Return [X, Y] of the center of cell containing provided text 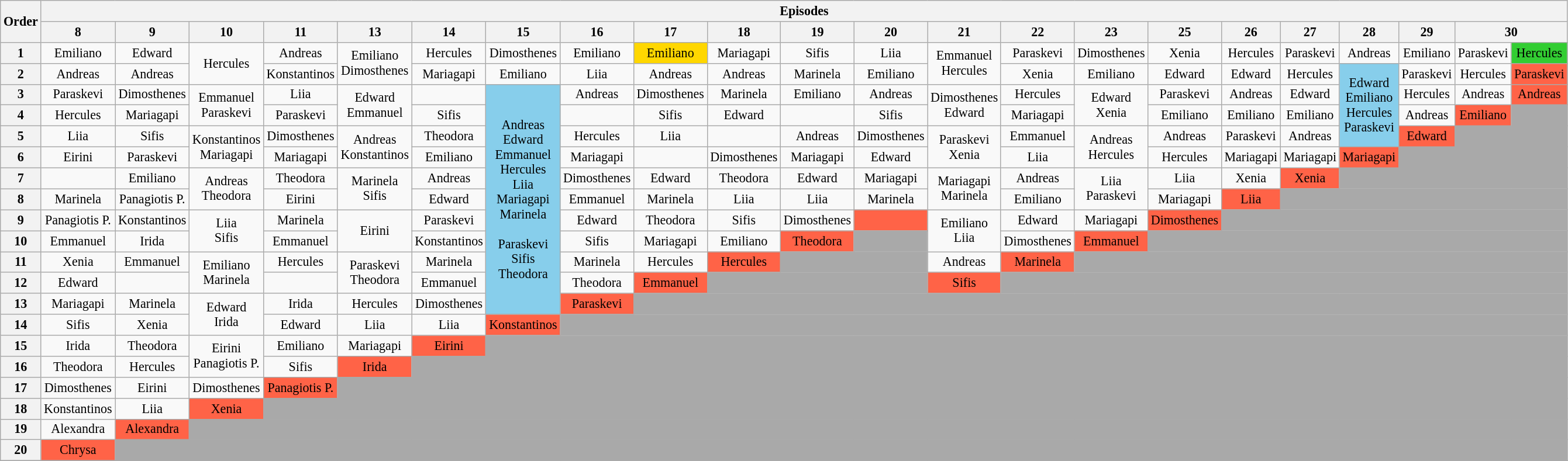
ParaskeviTheodora [374, 272]
KonstantinosMariagapi [227, 147]
EiriniPanagiotis P. [227, 356]
4 [21, 116]
25 [1185, 32]
3 [21, 95]
EdwardEmilianoHerculesParaskevi [1369, 105]
5 [21, 136]
MarinelaSifis [374, 189]
EmilianoLiia [964, 231]
EmmanuelParaskevi [227, 105]
AndreasEdwardEmmanuelHerculesLiiaMariagapiMarinelaParaskeviSifisTheodora [523, 199]
LiiaParaskevi [1111, 189]
21 [964, 32]
6 [21, 157]
12 [21, 283]
7 [21, 178]
LiiaSifis [227, 231]
EdwardIrida [227, 314]
2 [21, 74]
Chrysa [78, 450]
22 [1038, 32]
Episodes [804, 11]
EmilianoDimosthenes [374, 63]
ParaskeviXenia [964, 147]
29 [1426, 32]
Order [21, 21]
1 [21, 53]
27 [1310, 32]
EdwardXenia [1111, 105]
30 [1511, 32]
DimosthenesEdward [964, 105]
MariagapiMarinela [964, 189]
26 [1250, 32]
EdwardEmmanuel [374, 105]
AndreasHercules [1111, 147]
EmilianoMarinela [227, 272]
28 [1369, 32]
EmmanuelHercules [964, 63]
AndreasKonstantinos [374, 147]
AndreasTheodora [227, 189]
23 [1111, 32]
